Detect which cell encompasses the target text, then output its [X, Y] center coordinate. 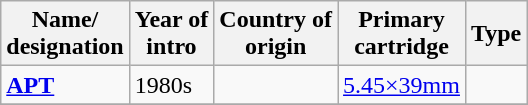
Type [496, 34]
Country oforigin [276, 34]
5.45×39mm [402, 85]
Name/designation [65, 34]
Year ofintro [172, 34]
1980s [172, 85]
APT [65, 85]
Primarycartridge [402, 34]
